Output the [x, y] coordinate of the center of the cell containing the given text.  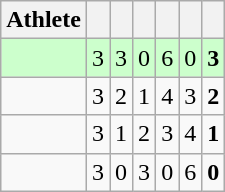
Athlete [44, 20]
